Capture the cell that displays the provided text and extract its [x, y] central coordinate. 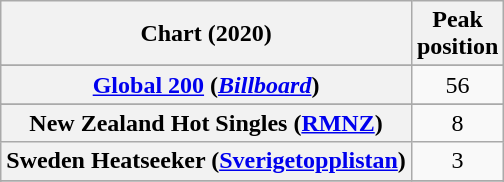
3 [457, 161]
8 [457, 123]
Peakposition [457, 34]
56 [457, 85]
Sweden Heatseeker (Sverigetopplistan) [206, 161]
New Zealand Hot Singles (RMNZ) [206, 123]
Chart (2020) [206, 34]
Global 200 (Billboard) [206, 85]
